Return the [x, y] coordinate for the center point of the cell that contains the specified text.  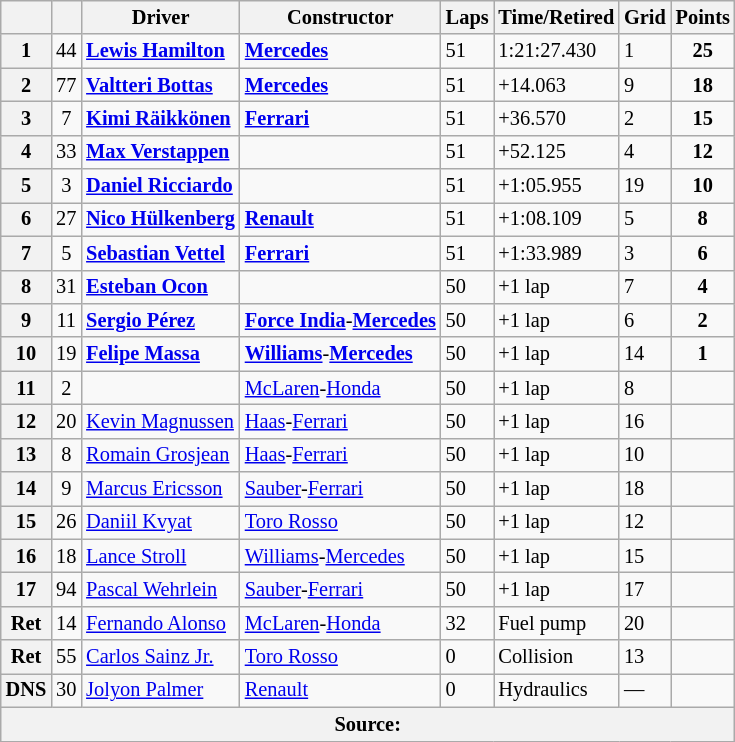
Sergio Pérez [160, 320]
44 [66, 51]
Laps [468, 17]
Fuel pump [557, 623]
33 [66, 152]
Valtteri Bottas [160, 85]
Max Verstappen [160, 152]
Marcus Ericsson [160, 489]
Romain Grosjean [160, 455]
Daniil Kvyat [160, 522]
Sebastian Vettel [160, 253]
DNS [26, 690]
Lance Stroll [160, 556]
Grid [645, 17]
31 [66, 287]
25 [703, 51]
Constructor [340, 17]
Source: [368, 724]
55 [66, 657]
1:21:27.430 [557, 51]
Esteban Ocon [160, 287]
Daniel Ricciardo [160, 186]
+52.125 [557, 152]
Time/Retired [557, 17]
Lewis Hamilton [160, 51]
Fernando Alonso [160, 623]
Nico Hülkenberg [160, 219]
+36.570 [557, 118]
Driver [160, 17]
+1:33.989 [557, 253]
Pascal Wehrlein [160, 589]
Collision [557, 657]
27 [66, 219]
— [645, 690]
+1:05.955 [557, 186]
Kimi Räikkönen [160, 118]
Felipe Massa [160, 354]
30 [66, 690]
Kevin Magnussen [160, 421]
32 [468, 623]
Hydraulics [557, 690]
+14.063 [557, 85]
26 [66, 522]
Force India-Mercedes [340, 320]
77 [66, 85]
94 [66, 589]
Jolyon Palmer [160, 690]
Carlos Sainz Jr. [160, 657]
Points [703, 17]
+1:08.109 [557, 219]
